Scan for the cell matching the given text and deliver its (X, Y) coordinate at center. 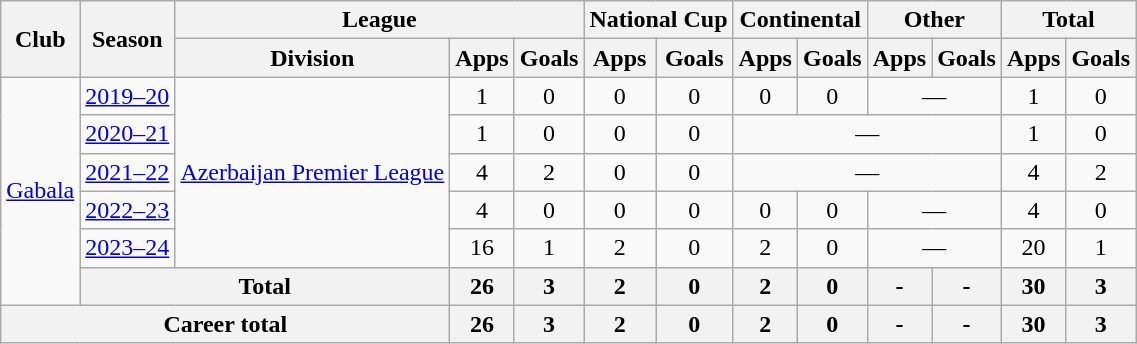
20 (1033, 248)
Division (312, 58)
Continental (800, 20)
2022–23 (128, 210)
Season (128, 39)
16 (482, 248)
2021–22 (128, 172)
League (380, 20)
Club (40, 39)
Career total (226, 324)
2023–24 (128, 248)
National Cup (658, 20)
2019–20 (128, 96)
Other (934, 20)
Gabala (40, 191)
2020–21 (128, 134)
Azerbaijan Premier League (312, 172)
